Detect which cell encompasses the target text, then output its (X, Y) center coordinate. 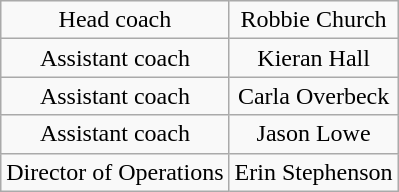
Head coach (115, 20)
Erin Stephenson (314, 172)
Robbie Church (314, 20)
Director of Operations (115, 172)
Kieran Hall (314, 58)
Jason Lowe (314, 134)
Carla Overbeck (314, 96)
